Output the (X, Y) coordinate of the center of the cell containing the given text.  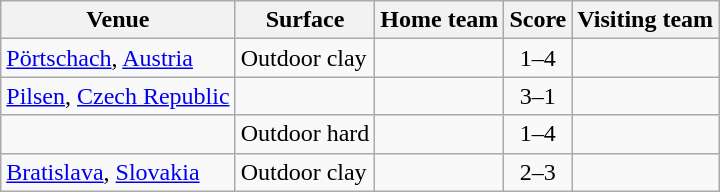
Pörtschach, Austria (118, 58)
Bratislava, Slovakia (118, 172)
Surface (305, 20)
2–3 (538, 172)
Visiting team (646, 20)
Home team (440, 20)
Outdoor hard (305, 134)
Venue (118, 20)
Pilsen, Czech Republic (118, 96)
3–1 (538, 96)
Score (538, 20)
